Search for the cell housing the specified text and yield its [X, Y] center coordinate. 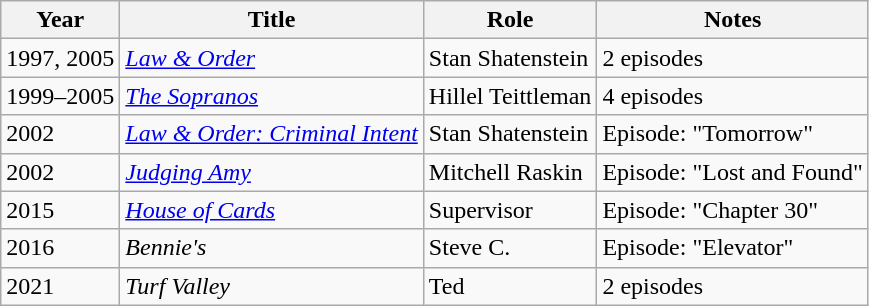
Hillel Teittleman [510, 96]
Role [510, 20]
Turf Valley [272, 286]
Mitchell Raskin [510, 172]
Ted [510, 286]
1999–2005 [60, 96]
Judging Amy [272, 172]
Episode: "Lost and Found" [732, 172]
Supervisor [510, 210]
Title [272, 20]
Steve C. [510, 248]
Year [60, 20]
1997, 2005 [60, 58]
Episode: "Tomorrow" [732, 134]
Law & Order [272, 58]
Bennie's [272, 248]
2016 [60, 248]
Episode: "Chapter 30" [732, 210]
2021 [60, 286]
2015 [60, 210]
Law & Order: Criminal Intent [272, 134]
4 episodes [732, 96]
The Sopranos [272, 96]
Notes [732, 20]
House of Cards [272, 210]
Episode: "Elevator" [732, 248]
